Extract the [x, y] coordinate from the center of the cell holding the provided text.  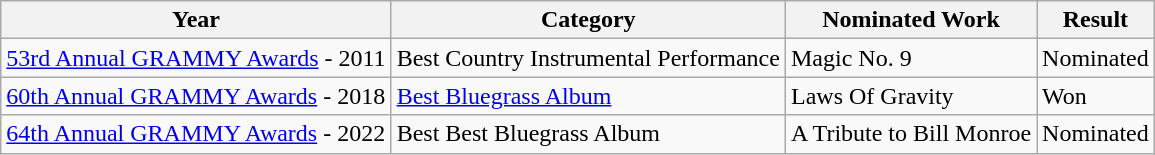
Year [196, 20]
64th Annual GRAMMY Awards - 2022 [196, 134]
Best Best Bluegrass Album [588, 134]
Laws Of Gravity [910, 96]
Won [1096, 96]
60th Annual GRAMMY Awards - 2018 [196, 96]
A Tribute to Bill Monroe [910, 134]
Best Country Instrumental Performance [588, 58]
Magic No. 9 [910, 58]
Category [588, 20]
53rd Annual GRAMMY Awards - 2011 [196, 58]
Best Bluegrass Album [588, 96]
Nominated Work [910, 20]
Result [1096, 20]
